Identify which cell holds the provided text, then report its (x, y) central coordinate. 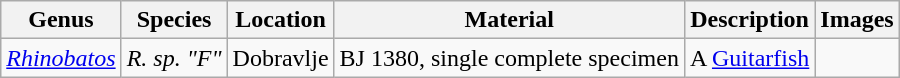
A Guitarfish (749, 58)
Species (174, 20)
Rhinobatos (61, 58)
Description (749, 20)
Images (857, 20)
Location (280, 20)
Dobravlje (280, 58)
Genus (61, 20)
R. sp. "F" (174, 58)
BJ 1380, single complete specimen (509, 58)
Material (509, 20)
